Identify which cell holds the provided text, then report its (x, y) central coordinate. 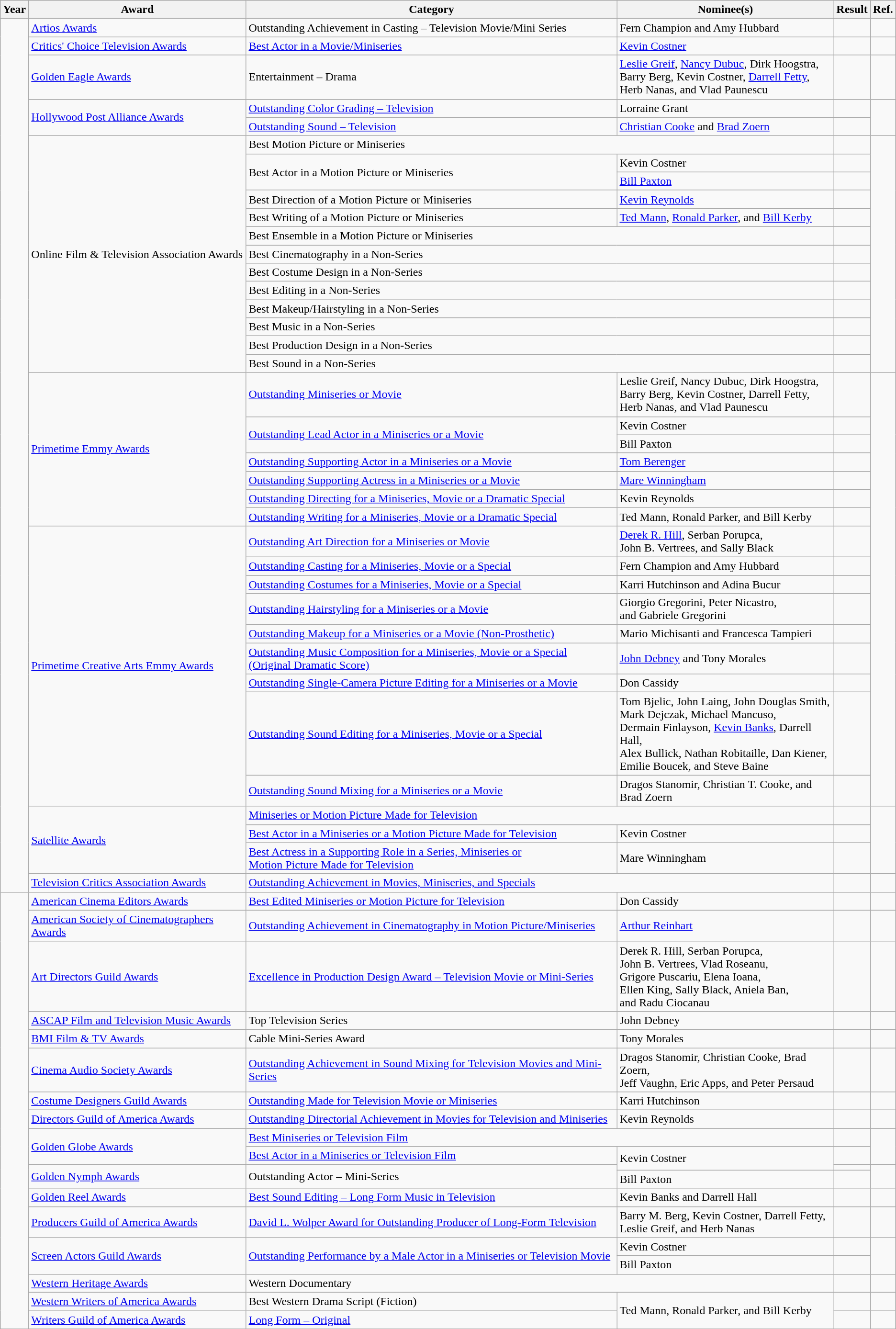
Art Directors Guild Awards (137, 976)
Golden Reel Awards (137, 1197)
Arthur Reinhart (726, 926)
Golden Nymph Awards (137, 1177)
Best Music in a Non-Series (540, 327)
Outstanding Costumes for a Miniseries, Movie or a Special (432, 585)
Derek R. Hill, Serban Porupca, John B. Vertrees, and Sally Black (726, 541)
Best Makeup/Hairstyling in a Non-Series (540, 309)
David L. Wolper Award for Outstanding Producer of Long-Form Television (432, 1222)
Best Sound in a Non-Series (540, 363)
Western Writers of America Awards (137, 1301)
Year (14, 10)
Best Cinematography in a Non-Series (540, 254)
Outstanding Achievement in Casting – Television Movie/Mini Series (432, 28)
Best Actor in a Movie/Miniseries (432, 46)
Best Actor in a Miniseries or a Motion Picture Made for Television (432, 833)
Online Film & Television Association Awards (137, 254)
Hollywood Post Alliance Awards (137, 117)
Western Documentary (540, 1283)
Category (432, 10)
Primetime Creative Arts Emmy Awards (137, 666)
Directors Guild of America Awards (137, 1119)
Long Form – Original (432, 1319)
Producers Guild of America Awards (137, 1222)
Outstanding Makeup for a Miniseries or a Movie (Non-Prosthetic) (432, 634)
Outstanding Supporting Actress in a Miniseries or a Movie (432, 480)
Kevin Banks and Darrell Hall (726, 1197)
John Debney and Tony Morales (726, 659)
Satellite Awards (137, 840)
Cinema Audio Society Awards (137, 1070)
Excellence in Production Design Award – Television Movie or Mini-Series (432, 976)
Outstanding Achievement in Cinematography in Motion Picture/Miniseries (432, 926)
Lorraine Grant (726, 108)
Outstanding Sound – Television (432, 126)
Best Ensemble in a Motion Picture or Miniseries (540, 236)
Derek R. Hill, Serban Porupca, John B. Vertrees, Vlad Roseanu, Grigore Puscariu, Elena Ioana, Ellen King, Sally Black, Aniela Ban, and Radu Ciocanau (726, 976)
Ref. (883, 10)
American Society of Cinematographers Awards (137, 926)
Outstanding Achievement in Movies, Miniseries, and Specials (540, 883)
Karri Hutchinson and Adina Bucur (726, 585)
Nominee(s) (726, 10)
Television Critics Association Awards (137, 883)
Outstanding Achievement in Sound Mixing for Television Movies and Mini-Series (432, 1070)
Top Television Series (432, 1020)
Outstanding Color Grading – Television (432, 108)
Outstanding Sound Editing for a Miniseries, Movie or a Special (432, 733)
Outstanding Made for Television Movie or Miniseries (432, 1101)
Golden Globe Awards (137, 1147)
Costume Designers Guild Awards (137, 1101)
Outstanding Casting for a Miniseries, Movie or a Special (432, 566)
BMI Film & TV Awards (137, 1038)
Dragos Stanomir, Christian T. Cooke, and Brad Zoern (726, 791)
Result (852, 10)
Outstanding Directing for a Miniseries, Movie or a Dramatic Special (432, 498)
Primetime Emmy Awards (137, 449)
Outstanding Actor – Mini-Series (432, 1177)
Outstanding Art Direction for a Miniseries or Movie (432, 541)
Outstanding Directorial Achievement in Movies for Television and Miniseries (432, 1119)
Outstanding Single-Camera Picture Editing for a Miniseries or a Movie (432, 683)
Writers Guild of America Awards (137, 1319)
Best Motion Picture or Miniseries (540, 145)
John Debney (726, 1020)
Outstanding Supporting Actor in a Miniseries or a Movie (432, 462)
Best Actor in a Miniseries or Television Film (432, 1156)
Dragos Stanomir, Christian Cooke, Brad Zoern, Jeff Vaughn, Eric Apps, and Peter Persaud (726, 1070)
Award (137, 10)
Karri Hutchinson (726, 1101)
Outstanding Music Composition for a Miniseries, Movie or a Special (Original Dramatic Score) (432, 659)
Best Costume Design in a Non-Series (540, 272)
Christian Cooke and Brad Zoern (726, 126)
Best Direction of a Motion Picture or Miniseries (432, 199)
Artios Awards (137, 28)
Best Miniseries or Television Film (540, 1138)
Best Actor in a Motion Picture or Miniseries (432, 172)
Outstanding Lead Actor in a Miniseries or a Movie (432, 435)
Best Writing of a Motion Picture or Miniseries (432, 217)
Best Western Drama Script (Fiction) (432, 1301)
Tony Morales (726, 1038)
Best Edited Miniseries or Motion Picture for Television (432, 901)
Best Sound Editing – Long Form Music in Television (432, 1197)
Outstanding Writing for a Miniseries, Movie or a Dramatic Special (432, 517)
Outstanding Performance by a Male Actor in a Miniseries or Television Movie (432, 1256)
Tom Berenger (726, 462)
Mario Michisanti and Francesca Tampieri (726, 634)
Best Production Design in a Non-Series (540, 345)
Western Heritage Awards (137, 1283)
Outstanding Hairstyling for a Miniseries or a Movie (432, 609)
ASCAP Film and Television Music Awards (137, 1020)
Critics' Choice Television Awards (137, 46)
Entertainment – Drama (432, 77)
Miniseries or Motion Picture Made for Television (540, 815)
Best Actress in a Supporting Role in a Series, Miniseries or Motion Picture Made for Television (432, 858)
Outstanding Sound Mixing for a Miniseries or a Movie (432, 791)
Best Editing in a Non-Series (540, 291)
Cable Mini-Series Award (432, 1038)
American Cinema Editors Awards (137, 901)
Screen Actors Guild Awards (137, 1256)
Golden Eagle Awards (137, 77)
Outstanding Miniseries or Movie (432, 394)
Giorgio Gregorini, Peter Nicastro, and Gabriele Gregorini (726, 609)
Barry M. Berg, Kevin Costner, Darrell Fetty, Leslie Greif, and Herb Nanas (726, 1222)
